Search for the cell housing the specified text and yield its [x, y] center coordinate. 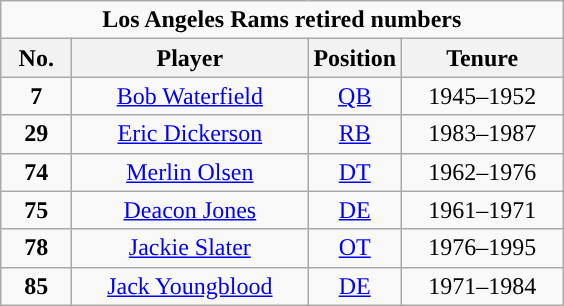
1961–1971 [482, 210]
74 [36, 172]
Jack Youngblood [190, 286]
29 [36, 134]
Player [190, 58]
1983–1987 [482, 134]
78 [36, 248]
Tenure [482, 58]
1976–1995 [482, 248]
1971–1984 [482, 286]
Los Angeles Rams retired numbers [282, 20]
1945–1952 [482, 96]
Jackie Slater [190, 248]
OT [355, 248]
DT [355, 172]
Deacon Jones [190, 210]
QB [355, 96]
85 [36, 286]
Eric Dickerson [190, 134]
Position [355, 58]
1962–1976 [482, 172]
RB [355, 134]
75 [36, 210]
No. [36, 58]
7 [36, 96]
Merlin Olsen [190, 172]
Bob Waterfield [190, 96]
